Determine the (x, y) coordinate at the center of the cell enclosing the given text.  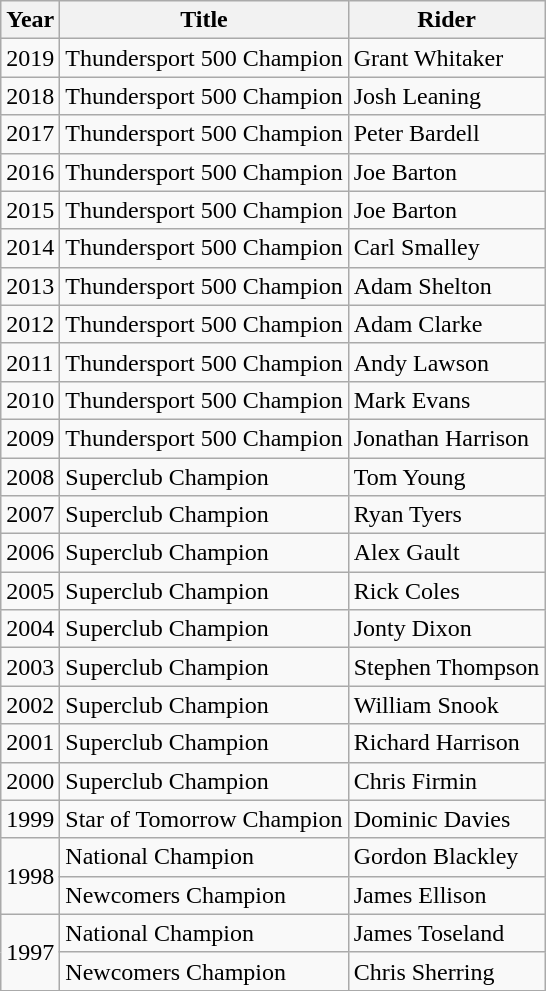
Andy Lawson (446, 362)
Title (204, 20)
Star of Tomorrow Champion (204, 819)
Richard Harrison (446, 743)
2015 (30, 210)
Rick Coles (446, 591)
2006 (30, 553)
2008 (30, 477)
Tom Young (446, 477)
2017 (30, 134)
Adam Clarke (446, 324)
James Ellison (446, 895)
Rider (446, 20)
1997 (30, 952)
1998 (30, 876)
2002 (30, 705)
Chris Firmin (446, 781)
2019 (30, 58)
2011 (30, 362)
2010 (30, 400)
Jonty Dixon (446, 629)
2001 (30, 743)
2013 (30, 286)
2007 (30, 515)
Adam Shelton (446, 286)
2012 (30, 324)
Josh Leaning (446, 96)
Ryan Tyers (446, 515)
1999 (30, 819)
Alex Gault (446, 553)
Grant Whitaker (446, 58)
2016 (30, 172)
Peter Bardell (446, 134)
2018 (30, 96)
Gordon Blackley (446, 857)
Chris Sherring (446, 971)
2000 (30, 781)
Carl Smalley (446, 248)
2004 (30, 629)
Year (30, 20)
2009 (30, 438)
Stephen Thompson (446, 667)
James Toseland (446, 933)
2014 (30, 248)
Jonathan Harrison (446, 438)
William Snook (446, 705)
2003 (30, 667)
Mark Evans (446, 400)
Dominic Davies (446, 819)
2005 (30, 591)
